Pinpoint the cell where the given text exists, returning its [x, y] midpoint coordinate. 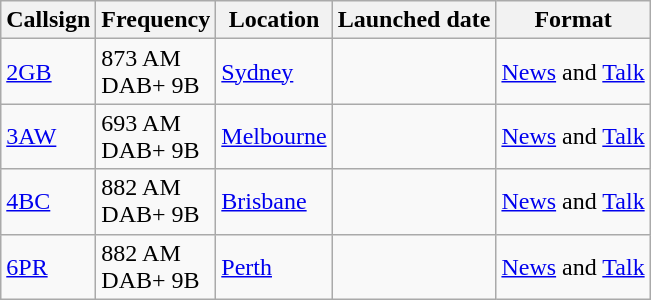
873 AMDAB+ 9B [156, 72]
2GB [48, 72]
Melbourne [274, 136]
6PR [48, 266]
Perth [274, 266]
Sydney [274, 72]
4BC [48, 202]
Frequency [156, 20]
Format [573, 20]
693 AMDAB+ 9B [156, 136]
Launched date [414, 20]
Callsign [48, 20]
Brisbane [274, 202]
Location [274, 20]
3AW [48, 136]
